Search for the cell housing the specified text and yield its (x, y) center coordinate. 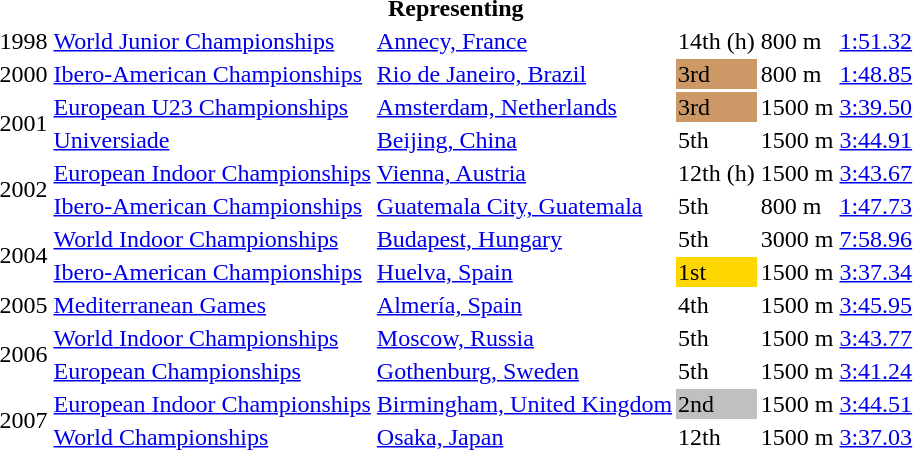
12th (h) (717, 173)
Mediterranean Games (212, 305)
3000 m (797, 239)
Vienna, Austria (524, 173)
European Championships (212, 371)
14th (h) (717, 41)
Birmingham, United Kingdom (524, 404)
Amsterdam, Netherlands (524, 107)
Universiade (212, 140)
Annecy, France (524, 41)
4th (717, 305)
Budapest, Hungary (524, 239)
Guatemala City, Guatemala (524, 206)
World Junior Championships (212, 41)
1st (717, 272)
Moscow, Russia (524, 338)
European U23 Championships (212, 107)
Gothenburg, Sweden (524, 371)
Beijing, China (524, 140)
Rio de Janeiro, Brazil (524, 74)
2nd (717, 404)
Huelva, Spain (524, 272)
Almería, Spain (524, 305)
